Pinpoint the cell where the given text exists, returning its [X, Y] midpoint coordinate. 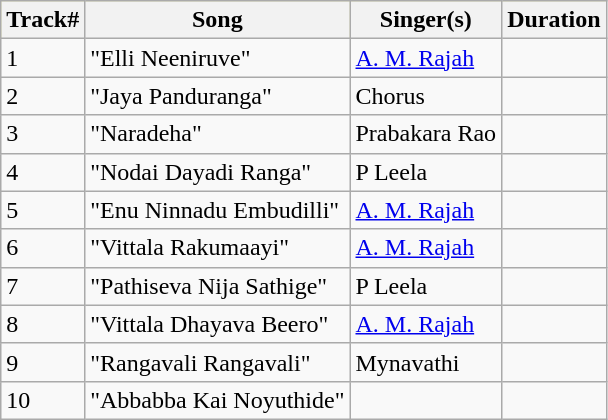
"Nodai Dayadi Ranga" [218, 172]
"Elli Neeniruve" [218, 58]
2 [43, 96]
"Pathiseva Nija Sathige" [218, 286]
1 [43, 58]
3 [43, 134]
7 [43, 286]
5 [43, 210]
4 [43, 172]
Track# [43, 20]
Prabakara Rao [426, 134]
"Enu Ninnadu Embudilli" [218, 210]
"Vittala Rakumaayi" [218, 248]
Song [218, 20]
"Rangavali Rangavali" [218, 362]
8 [43, 324]
Duration [554, 20]
Singer(s) [426, 20]
Mynavathi [426, 362]
"Naradeha" [218, 134]
10 [43, 400]
9 [43, 362]
"Abbabba Kai Noyuthide" [218, 400]
"Vittala Dhayava Beero" [218, 324]
"Jaya Panduranga" [218, 96]
6 [43, 248]
Chorus [426, 96]
